Detect which cell encompasses the target text, then output its [x, y] center coordinate. 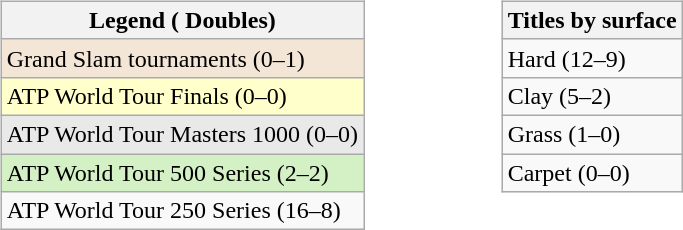
Grand Slam tournaments (0–1) [182, 58]
ATP World Tour Masters 1000 (0–0) [182, 134]
Grass (1–0) [592, 134]
ATP World Tour 250 Series (16–8) [182, 211]
Carpet (0–0) [592, 173]
ATP World Tour Finals (0–0) [182, 96]
Titles by surface [592, 20]
ATP World Tour 500 Series (2–2) [182, 173]
Legend ( Doubles) [182, 20]
Hard (12–9) [592, 58]
Clay (5–2) [592, 96]
